Scan for the cell matching the given text and deliver its (X, Y) coordinate at center. 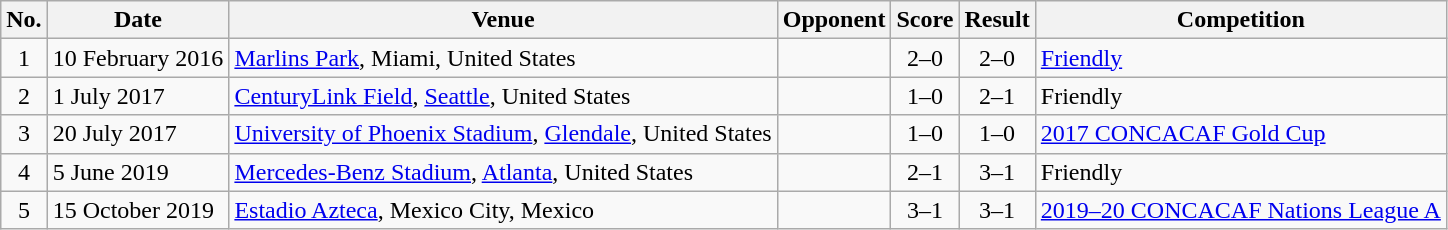
Estadio Azteca, Mexico City, Mexico (503, 210)
Competition (1240, 20)
5 (24, 210)
Mercedes-Benz Stadium, Atlanta, United States (503, 172)
2 (24, 96)
15 October 2019 (138, 210)
2017 CONCACAF Gold Cup (1240, 134)
Score (925, 20)
1 (24, 58)
Result (997, 20)
Date (138, 20)
No. (24, 20)
20 July 2017 (138, 134)
4 (24, 172)
2019–20 CONCACAF Nations League A (1240, 210)
CenturyLink Field, Seattle, United States (503, 96)
3 (24, 134)
Marlins Park, Miami, United States (503, 58)
10 February 2016 (138, 58)
1 July 2017 (138, 96)
5 June 2019 (138, 172)
Venue (503, 20)
Opponent (834, 20)
University of Phoenix Stadium, Glendale, United States (503, 134)
